Output the (x, y) coordinate of the center of the cell containing the given text.  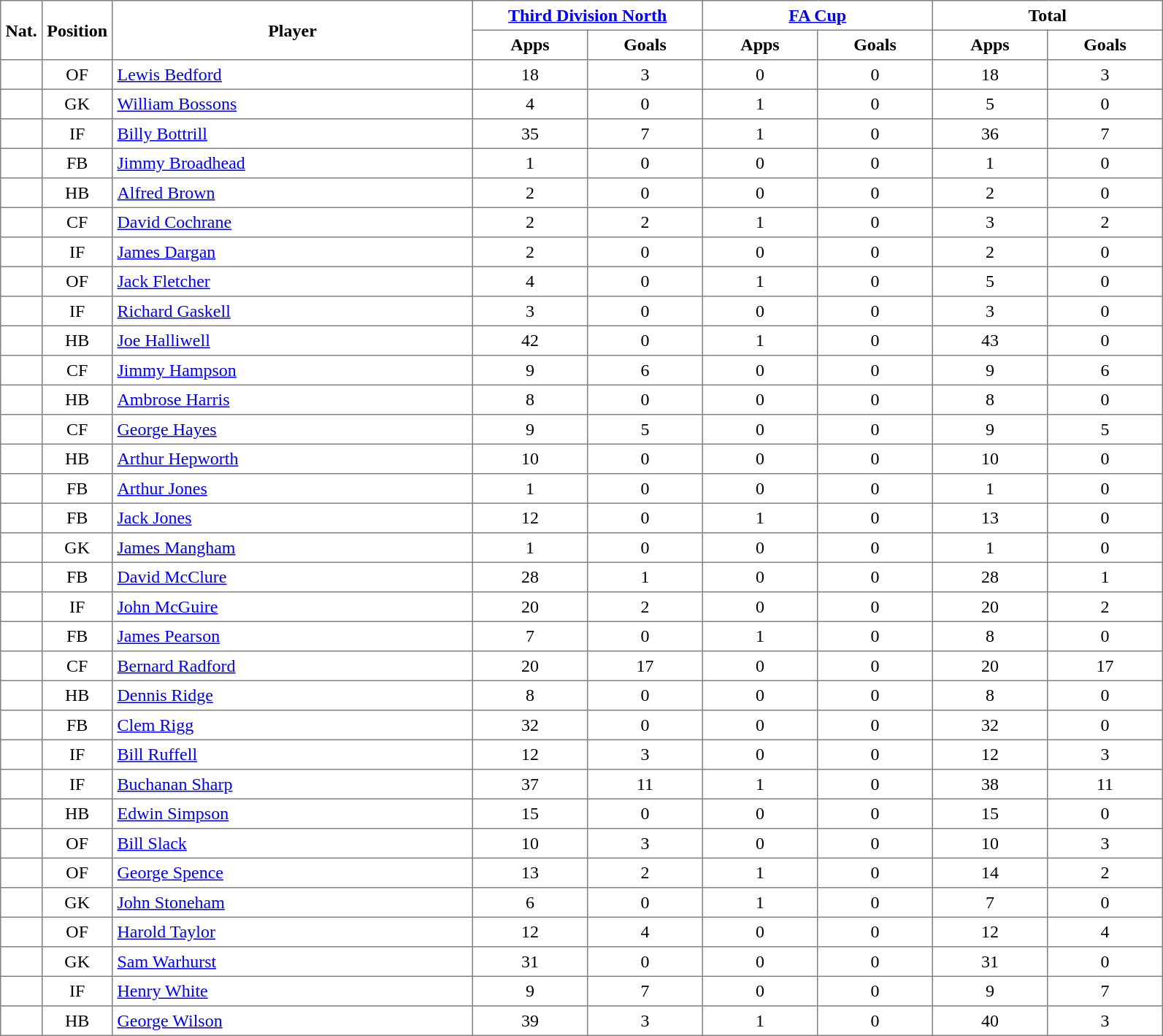
David Cochrane (293, 222)
Arthur Hepworth (293, 458)
John McGuire (293, 607)
Sam Warhurst (293, 962)
Jack Fletcher (293, 281)
35 (530, 134)
38 (990, 784)
Alfred Brown (293, 193)
Buchanan Sharp (293, 784)
39 (530, 1021)
Position (77, 31)
Jimmy Broadhead (293, 163)
Bill Slack (293, 843)
Ambrose Harris (293, 399)
Lewis Bedford (293, 74)
Harold Taylor (293, 932)
Total (1047, 15)
George Spence (293, 872)
George Hayes (293, 429)
Bill Ruffell (293, 754)
Bernard Radford (293, 666)
Joe Halliwell (293, 340)
Nat. (22, 31)
George Wilson (293, 1021)
37 (530, 784)
John Stoneham (293, 902)
Jimmy Hampson (293, 370)
Player (293, 31)
Edwin Simpson (293, 813)
Dennis Ridge (293, 695)
14 (990, 872)
James Dargan (293, 252)
Richard Gaskell (293, 311)
David McClure (293, 577)
40 (990, 1021)
42 (530, 340)
43 (990, 340)
36 (990, 134)
FA Cup (818, 15)
William Bossons (293, 104)
Arthur Jones (293, 488)
Billy Bottrill (293, 134)
Third Division North (587, 15)
Clem Rigg (293, 725)
James Mangham (293, 548)
Jack Jones (293, 518)
Henry White (293, 991)
James Pearson (293, 636)
